Search for the cell housing the specified text and yield its (X, Y) center coordinate. 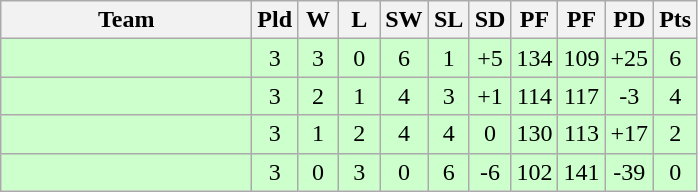
141 (582, 172)
SW (404, 20)
130 (534, 134)
PD (630, 20)
134 (534, 58)
-39 (630, 172)
SD (490, 20)
+17 (630, 134)
+5 (490, 58)
L (360, 20)
-6 (490, 172)
W (318, 20)
-3 (630, 96)
Team (126, 20)
114 (534, 96)
+25 (630, 58)
109 (582, 58)
Pld (275, 20)
117 (582, 96)
SL (448, 20)
113 (582, 134)
+1 (490, 96)
Pts (676, 20)
102 (534, 172)
